Locate the cell with the specified text and output its (x, y) center coordinate. 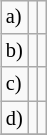
d) (14, 118)
a) (14, 17)
b) (14, 51)
c) (14, 84)
